Pinpoint the cell where the given text exists, returning its (X, Y) midpoint coordinate. 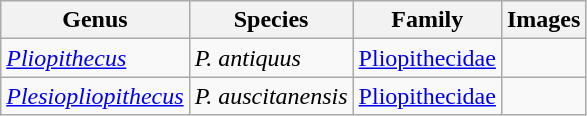
P. antiquus (271, 58)
Family (427, 20)
Genus (95, 20)
Images (543, 20)
P. auscitanensis (271, 96)
Species (271, 20)
Plesiopliopithecus (95, 96)
Pliopithecus (95, 58)
